From the cell containing the given text, extract its center point as (X, Y) coordinate. 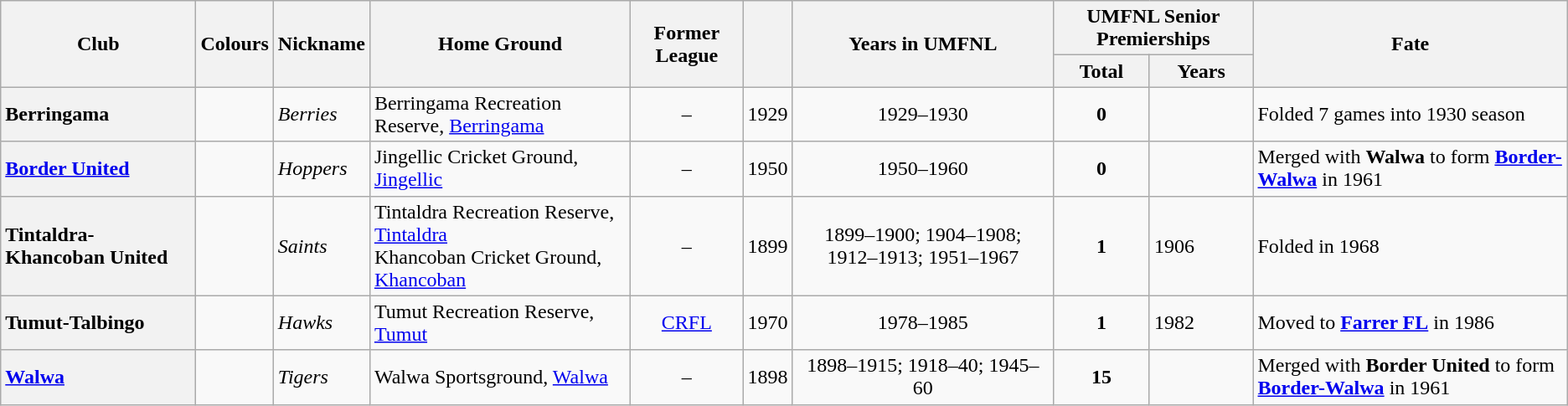
Berringama (99, 114)
Border United (99, 169)
1898–1915; 1918–40; 1945–60 (923, 377)
Moved to Farrer FL in 1986 (1411, 323)
Fate (1411, 44)
Home Ground (499, 44)
15 (1102, 377)
Merged with Border United to form Border-Walwa in 1961 (1411, 377)
1899–1900; 1904–1908; 1912–1913; 1951–1967 (923, 246)
Years (1201, 71)
Folded in 1968 (1411, 246)
Tintaldra Recreation Reserve, TintaldraKhancoban Cricket Ground, Khancoban (499, 246)
Jingellic Cricket Ground, Jingellic (499, 169)
Club (99, 44)
Walwa (99, 377)
1906 (1201, 246)
CRFL (687, 323)
Merged with Walwa to form Border-Walwa in 1961 (1411, 169)
Tumut Recreation Reserve, Tumut (499, 323)
Berringama Recreation Reserve, Berringama (499, 114)
Colours (235, 44)
1929–1930 (923, 114)
1950 (767, 169)
1982 (1201, 323)
Folded 7 games into 1930 season (1411, 114)
Nickname (322, 44)
1898 (767, 377)
Former League (687, 44)
Total (1102, 71)
Saints (322, 246)
Berries (322, 114)
UMFNL Senior Premierships (1153, 28)
Hoppers (322, 169)
1899 (767, 246)
Tintaldra-Khancoban United (99, 246)
Tigers (322, 377)
Years in UMFNL (923, 44)
Tumut-Talbingo (99, 323)
1978–1985 (923, 323)
1970 (767, 323)
1950–1960 (923, 169)
Hawks (322, 323)
Walwa Sportsground, Walwa (499, 377)
1929 (767, 114)
